Extract the (X, Y) coordinate from the center of the cell holding the provided text.  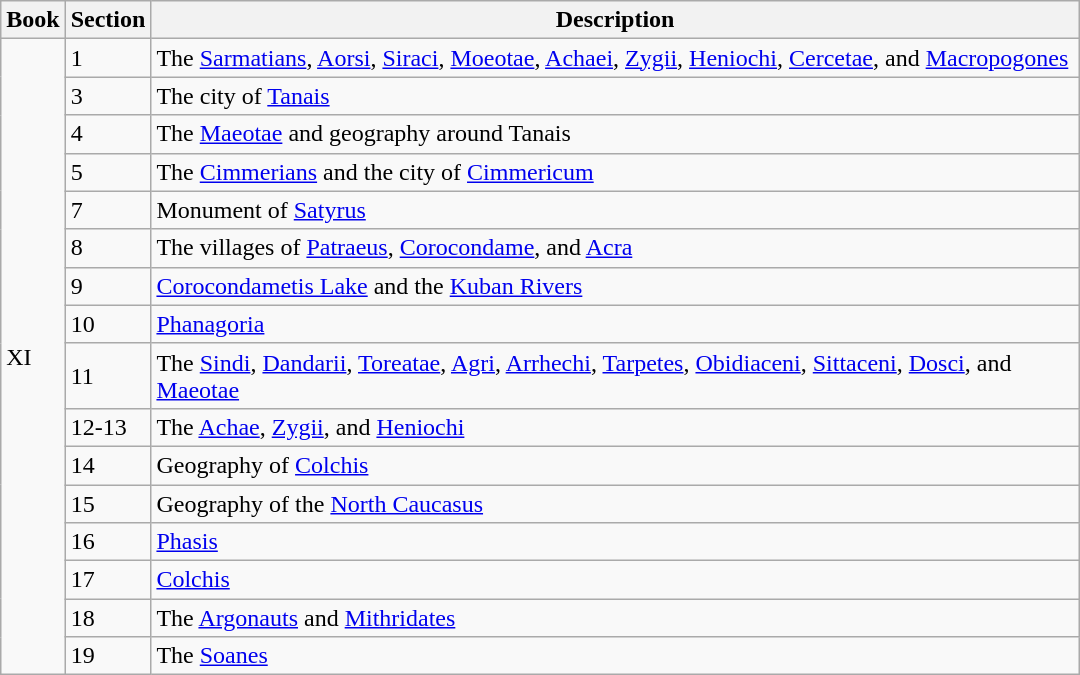
4 (108, 134)
8 (108, 248)
The Soanes (615, 656)
The Cimmerians and the city of Cimmericum (615, 172)
Geography of Colchis (615, 465)
10 (108, 324)
Phasis (615, 542)
The Achae, Zygii, and Heniochi (615, 427)
5 (108, 172)
9 (108, 286)
Phanagoria (615, 324)
19 (108, 656)
The Sarmatians, Aorsi, Siraci, Moeotae, Achaei, Zygii, Heniochi, Cercetae, and Macropogones (615, 58)
1 (108, 58)
XI (33, 357)
18 (108, 618)
Description (615, 20)
The villages of Patraeus, Corocondame, and Acra (615, 248)
Section (108, 20)
12-13 (108, 427)
Colchis (615, 580)
Geography of the North Caucasus (615, 503)
14 (108, 465)
3 (108, 96)
Corocondametis Lake and the Kuban Rivers (615, 286)
The Maeotae and geography around Tanais (615, 134)
Monument of Satyrus (615, 210)
The Sindi, Dandarii, Toreatae, Agri, Arrhechi, Tarpetes, Obidiaceni, Sittaceni, Dosci, and Maeotae (615, 376)
Book (33, 20)
17 (108, 580)
11 (108, 376)
15 (108, 503)
The city of Tanais (615, 96)
The Argonauts and Mithridates (615, 618)
16 (108, 542)
7 (108, 210)
